Return [X, Y] of the center of cell containing provided text 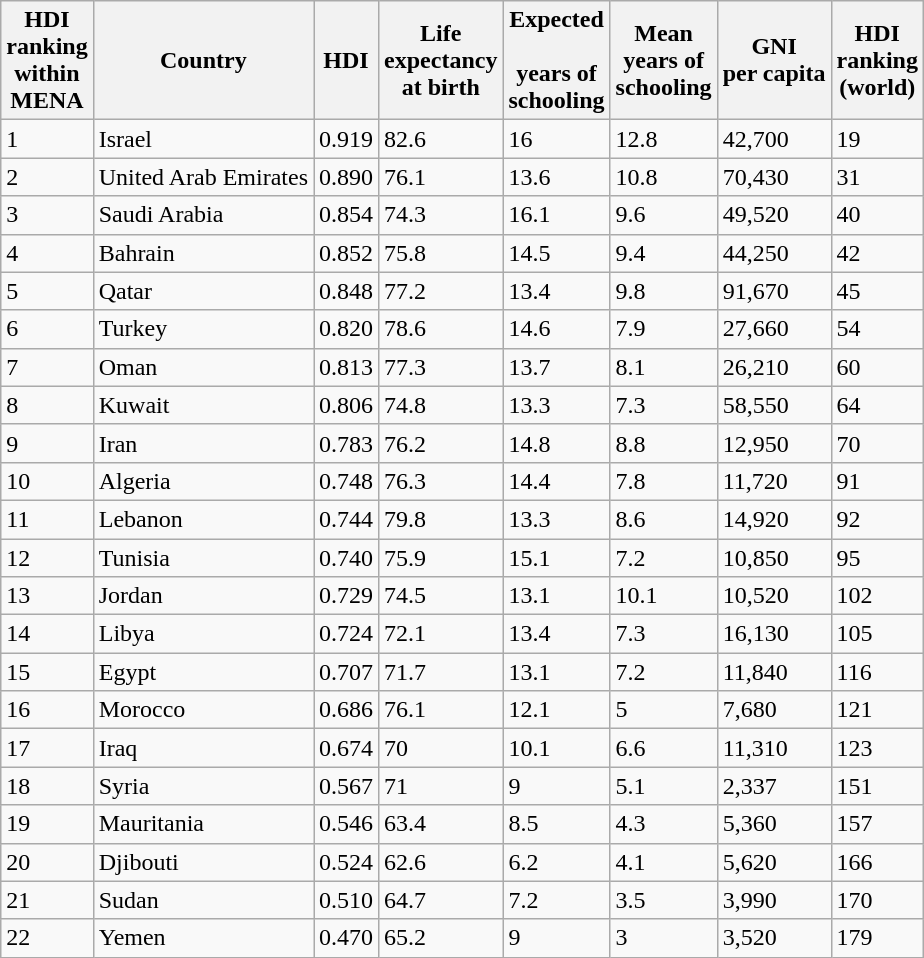
Djibouti [203, 862]
6.6 [664, 748]
0.567 [346, 786]
Country [203, 60]
0.740 [346, 557]
63.4 [441, 824]
0.546 [346, 824]
Oman [203, 367]
3,520 [774, 938]
64 [877, 405]
26,210 [774, 367]
11,840 [774, 672]
18 [47, 786]
75.9 [441, 557]
United Arab Emirates [203, 177]
11,310 [774, 748]
Kuwait [203, 405]
13.6 [556, 177]
166 [877, 862]
Libya [203, 634]
7 [47, 367]
14.5 [556, 253]
14 [47, 634]
10.8 [664, 177]
10 [47, 481]
82.6 [441, 139]
78.6 [441, 329]
157 [877, 824]
45 [877, 291]
11 [47, 519]
31 [877, 177]
71.7 [441, 672]
71 [441, 786]
0.707 [346, 672]
91 [877, 481]
42 [877, 253]
60 [877, 367]
7.9 [664, 329]
9.6 [664, 215]
77.3 [441, 367]
65.2 [441, 938]
21 [47, 900]
17 [47, 748]
Syria [203, 786]
0.524 [346, 862]
3.5 [664, 900]
Qatar [203, 291]
Egypt [203, 672]
12 [47, 557]
74.5 [441, 596]
102 [877, 596]
Jordan [203, 596]
Iran [203, 443]
Yemen [203, 938]
121 [877, 710]
10,520 [774, 596]
14,920 [774, 519]
Lebanon [203, 519]
Lifeexpectancyat birth [441, 60]
0.674 [346, 748]
HDIrankingwithinMENA [47, 60]
2 [47, 177]
64.7 [441, 900]
92 [877, 519]
14.4 [556, 481]
11,720 [774, 481]
91,670 [774, 291]
Bahrain [203, 253]
7,680 [774, 710]
16.1 [556, 215]
Sudan [203, 900]
49,520 [774, 215]
0.729 [346, 596]
72.1 [441, 634]
74.8 [441, 405]
10,850 [774, 557]
22 [47, 938]
40 [877, 215]
14.8 [556, 443]
7.8 [664, 481]
0.510 [346, 900]
0.748 [346, 481]
4.3 [664, 824]
15 [47, 672]
0.686 [346, 710]
76.3 [441, 481]
8.6 [664, 519]
8.5 [556, 824]
179 [877, 938]
62.6 [441, 862]
151 [877, 786]
2,337 [774, 786]
0.854 [346, 215]
105 [877, 634]
5.1 [664, 786]
0.806 [346, 405]
6 [47, 329]
74.3 [441, 215]
16,130 [774, 634]
Morocco [203, 710]
116 [877, 672]
123 [877, 748]
9.8 [664, 291]
Israel [203, 139]
Expectedyears ofschooling [556, 60]
0.852 [346, 253]
27,660 [774, 329]
6.2 [556, 862]
44,250 [774, 253]
77.2 [441, 291]
4.1 [664, 862]
8.8 [664, 443]
14.6 [556, 329]
5,620 [774, 862]
79.8 [441, 519]
0.813 [346, 367]
Mauritania [203, 824]
Algeria [203, 481]
54 [877, 329]
9.4 [664, 253]
0.919 [346, 139]
95 [877, 557]
75.8 [441, 253]
HDI [346, 60]
0.820 [346, 329]
70,430 [774, 177]
Saudi Arabia [203, 215]
58,550 [774, 405]
12,950 [774, 443]
42,700 [774, 139]
4 [47, 253]
12.8 [664, 139]
170 [877, 900]
GNIper capita [774, 60]
Tunisia [203, 557]
HDIranking(world) [877, 60]
12.1 [556, 710]
0.724 [346, 634]
0.848 [346, 291]
0.890 [346, 177]
8.1 [664, 367]
13.7 [556, 367]
3,990 [774, 900]
0.783 [346, 443]
76.2 [441, 443]
0.470 [346, 938]
Turkey [203, 329]
1 [47, 139]
15.1 [556, 557]
0.744 [346, 519]
8 [47, 405]
20 [47, 862]
13 [47, 596]
Iraq [203, 748]
5,360 [774, 824]
Meanyears ofschooling [664, 60]
